Pinpoint the cell where the given text exists, returning its (x, y) midpoint coordinate. 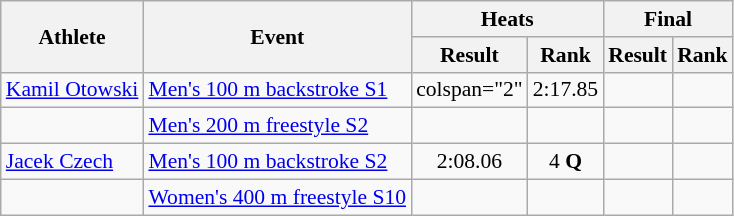
Women's 400 m freestyle S10 (277, 197)
Event (277, 36)
Jacek Czech (72, 162)
Kamil Otowski (72, 90)
Athlete (72, 36)
Final (668, 19)
Men's 100 m backstroke S2 (277, 162)
4 Q (566, 162)
Heats (507, 19)
Men's 100 m backstroke S1 (277, 90)
Men's 200 m freestyle S2 (277, 126)
2:08.06 (470, 162)
2:17.85 (566, 90)
colspan="2" (470, 90)
